Scan for the cell matching the given text and deliver its (X, Y) coordinate at center. 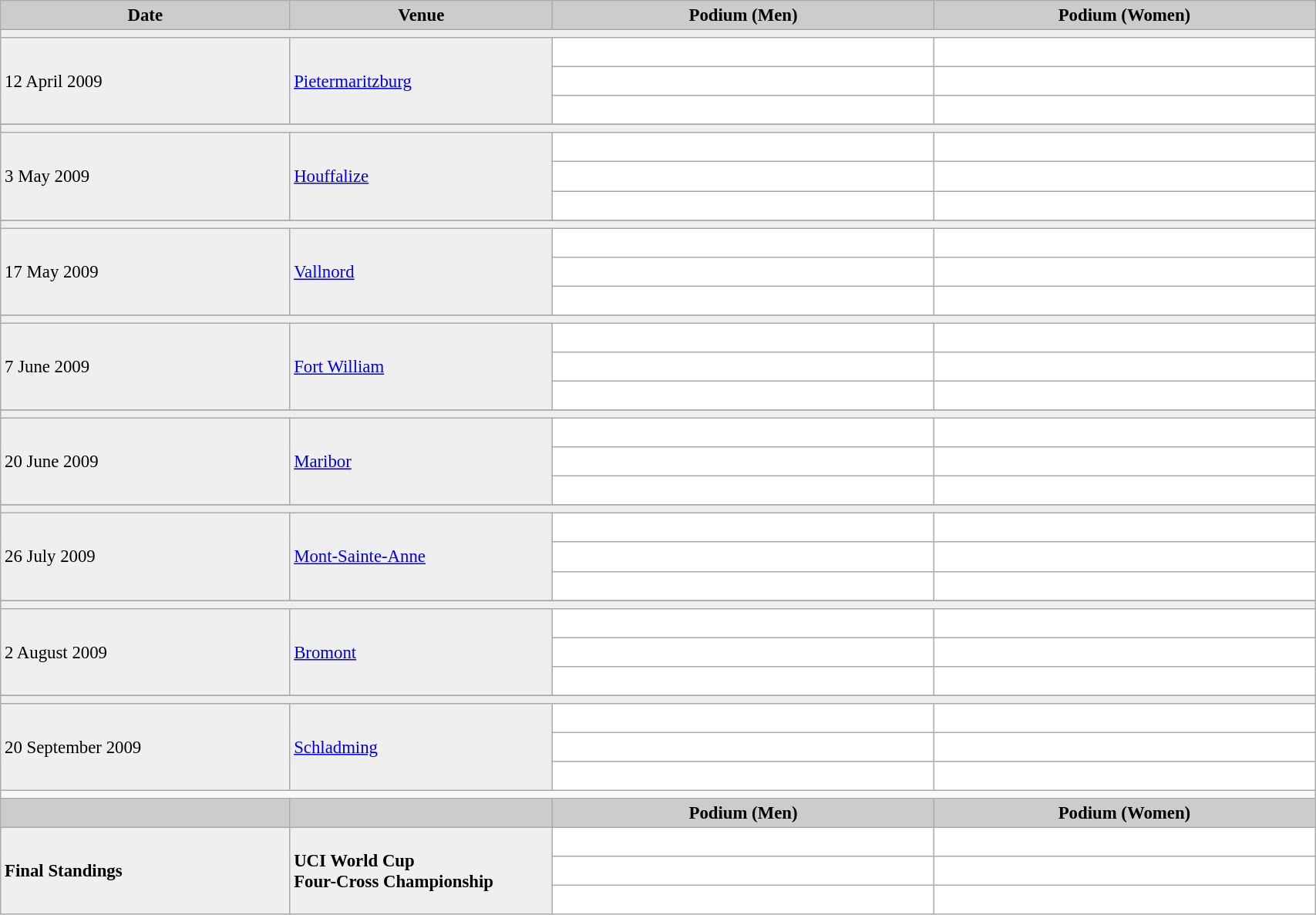
UCI World Cup Four-Cross Championship (421, 871)
20 June 2009 (145, 463)
17 May 2009 (145, 271)
Fort William (421, 367)
20 September 2009 (145, 748)
Maribor (421, 463)
Date (145, 15)
Vallnord (421, 271)
Venue (421, 15)
Mont-Sainte-Anne (421, 557)
Bromont (421, 652)
2 August 2009 (145, 652)
Houffalize (421, 176)
12 April 2009 (145, 82)
7 June 2009 (145, 367)
26 July 2009 (145, 557)
Final Standings (145, 871)
3 May 2009 (145, 176)
Pietermaritzburg (421, 82)
Schladming (421, 748)
